Pinpoint the cell where the given text exists, returning its [x, y] midpoint coordinate. 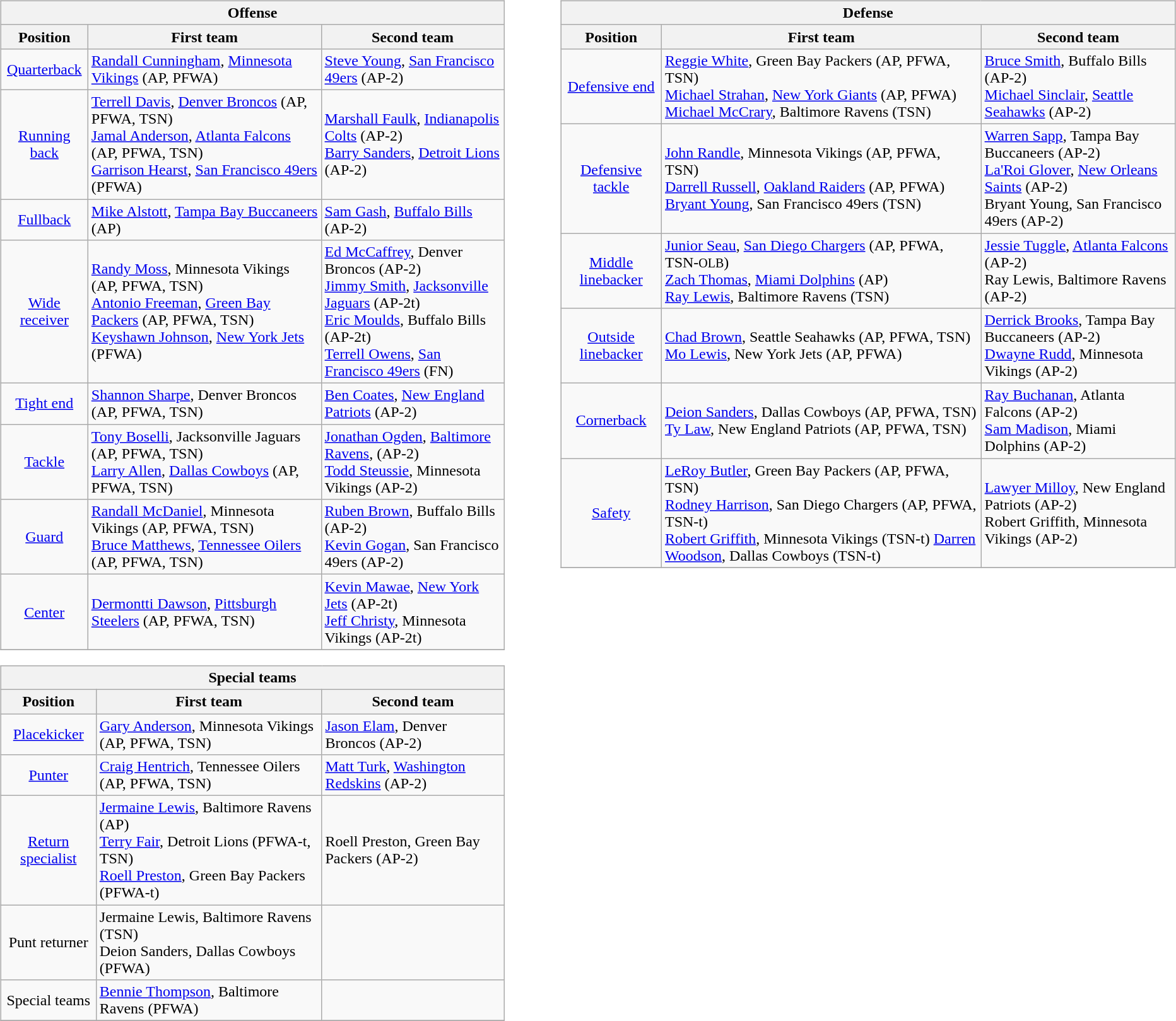
Craig Hentrich, Tennessee Oilers (AP, PFWA, TSN) [209, 776]
Tony Boselli, Jacksonville Jaguars (AP, PFWA, TSN)Larry Allen, Dallas Cowboys (AP, PFWA, TSN) [204, 462]
Quarterback [44, 69]
Jessie Tuggle, Atlanta Falcons (AP-2) Ray Lewis, Baltimore Ravens (AP-2) [1078, 271]
Mike Alstott, Tampa Bay Buccaneers (AP) [204, 219]
Ben Coates, New England Patriots (AP-2) [413, 404]
Warren Sapp, Tampa Bay Buccaneers (AP-2) La'Roi Glover, New Orleans Saints (AP-2)Bryant Young, San Francisco 49ers (AP-2) [1078, 178]
Outside linebacker [611, 346]
Reggie White, Green Bay Packers (AP, PFWA, TSN) Michael Strahan, New York Giants (AP, PFWA)Michael McCrary, Baltimore Ravens (TSN) [821, 86]
Guard [44, 537]
Middle linebacker [611, 271]
Jason Elam, Denver Broncos (AP-2) [413, 734]
Bennie Thompson, Baltimore Ravens (PFWA) [209, 1000]
Lawyer Milloy, New England Patriots (AP-2) Robert Griffith, Minnesota Vikings (AP-2) [1078, 513]
Marshall Faulk, Indianapolis Colts (AP-2) Barry Sanders, Detroit Lions (AP-2) [413, 144]
Jonathan Ogden, Baltimore Ravens, (AP-2)Todd Steussie, Minnesota Vikings (AP-2) [413, 462]
Deion Sanders, Dallas Cowboys (AP, PFWA, TSN) Ty Law, New England Patriots (AP, PFWA, TSN) [821, 421]
Defensive tackle [611, 178]
Center [44, 612]
Fullback [44, 219]
Terrell Davis, Denver Broncos (AP, PFWA, TSN)Jamal Anderson, Atlanta Falcons (AP, PFWA, TSN)Garrison Hearst, San Francisco 49ers (PFWA) [204, 144]
Roell Preston, Green Bay Packers (AP-2) [413, 850]
Cornerback [611, 421]
Gary Anderson, Minnesota Vikings (AP, PFWA, TSN) [209, 734]
Matt Turk, Washington Redskins (AP-2) [413, 776]
Randall McDaniel, Minnesota Vikings (AP, PFWA, TSN)Bruce Matthews, Tennessee Oilers (AP, PFWA, TSN) [204, 537]
Steve Young, San Francisco 49ers (AP-2) [413, 69]
John Randle, Minnesota Vikings (AP, PFWA, TSN) Darrell Russell, Oakland Raiders (AP, PFWA)Bryant Young, San Francisco 49ers (TSN) [821, 178]
Wide receiver [44, 312]
Tackle [44, 462]
Dermontti Dawson, Pittsburgh Steelers (AP, PFWA, TSN) [204, 612]
Sam Gash, Buffalo Bills (AP-2) [413, 219]
Running back [44, 144]
Derrick Brooks, Tampa Bay Buccaneers (AP-2) Dwayne Rudd, Minnesota Vikings (AP-2) [1078, 346]
Kevin Mawae, New York Jets (AP-2t) Jeff Christy, Minnesota Vikings (AP-2t) [413, 612]
Offense [252, 13]
Ray Buchanan, Atlanta Falcons (AP-2) Sam Madison, Miami Dolphins (AP-2) [1078, 421]
Jermaine Lewis, Baltimore Ravens (TSN) Deion Sanders, Dallas Cowboys (PFWA) [209, 942]
Return specialist [48, 850]
Defensive end [611, 86]
Chad Brown, Seattle Seahawks (AP, PFWA, TSN) Mo Lewis, New York Jets (AP, PFWA) [821, 346]
Junior Seau, San Diego Chargers (AP, PFWA, TSN-OLB) Zach Thomas, Miami Dolphins (AP) Ray Lewis, Baltimore Ravens (TSN) [821, 271]
Defense [868, 13]
Punter [48, 776]
Tight end [44, 404]
Punt returner [48, 942]
Bruce Smith, Buffalo Bills (AP-2) Michael Sinclair, Seattle Seahawks (AP-2) [1078, 86]
Ruben Brown, Buffalo Bills (AP-2) Kevin Gogan, San Francisco 49ers (AP-2) [413, 537]
Safety [611, 513]
Randall Cunningham, Minnesota Vikings (AP, PFWA) [204, 69]
Placekicker [48, 734]
Jermaine Lewis, Baltimore Ravens (AP) Terry Fair, Detroit Lions (PFWA-t, TSN) Roell Preston, Green Bay Packers (PFWA-t) [209, 850]
Randy Moss, Minnesota Vikings (AP, PFWA, TSN) Antonio Freeman, Green Bay Packers (AP, PFWA, TSN) Keyshawn Johnson, New York Jets (PFWA) [204, 312]
Shannon Sharpe, Denver Broncos (AP, PFWA, TSN) [204, 404]
